Provide the [x, y] coordinate of the cell's center where the given text is located.  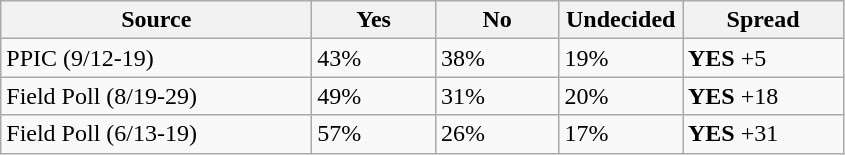
YES +5 [762, 58]
Source [156, 20]
31% [497, 96]
Yes [374, 20]
20% [621, 96]
19% [621, 58]
Field Poll (8/19-29) [156, 96]
PPIC (9/12-19) [156, 58]
Undecided [621, 20]
YES +18 [762, 96]
Spread [762, 20]
57% [374, 134]
49% [374, 96]
No [497, 20]
38% [497, 58]
Field Poll (6/13-19) [156, 134]
YES +31 [762, 134]
17% [621, 134]
26% [497, 134]
43% [374, 58]
